Find where the given text appears and provide that cell's center as [X, Y] coordinate. 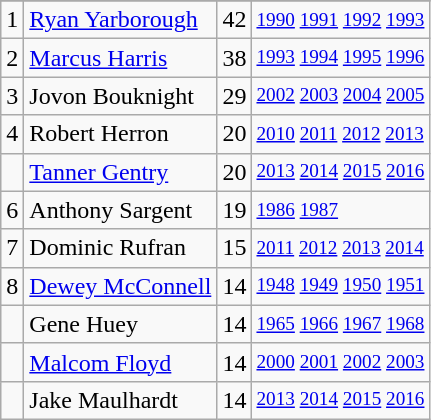
Robert Herron [120, 134]
Jovon Bouknight [120, 96]
38 [234, 58]
2002 2003 2004 2005 [340, 96]
29 [234, 96]
3 [12, 96]
Tanner Gentry [120, 172]
1965 1966 1967 1968 [340, 324]
15 [234, 248]
1990 1991 1992 1993 [340, 20]
2011 2012 2013 2014 [340, 248]
Dominic Rufran [120, 248]
6 [12, 210]
Ryan Yarborough [120, 20]
Marcus Harris [120, 58]
Gene Huey [120, 324]
2010 2011 2012 2013 [340, 134]
1 [12, 20]
1993 1994 1995 1996 [340, 58]
1948 1949 1950 1951 [340, 286]
7 [12, 248]
42 [234, 20]
Anthony Sargent [120, 210]
2000 2001 2002 2003 [340, 362]
2 [12, 58]
4 [12, 134]
1986 1987 [340, 210]
Malcom Floyd [120, 362]
8 [12, 286]
Dewey McConnell [120, 286]
19 [234, 210]
Jake Maulhardt [120, 400]
